Pinpoint the cell where the given text exists, returning its [X, Y] midpoint coordinate. 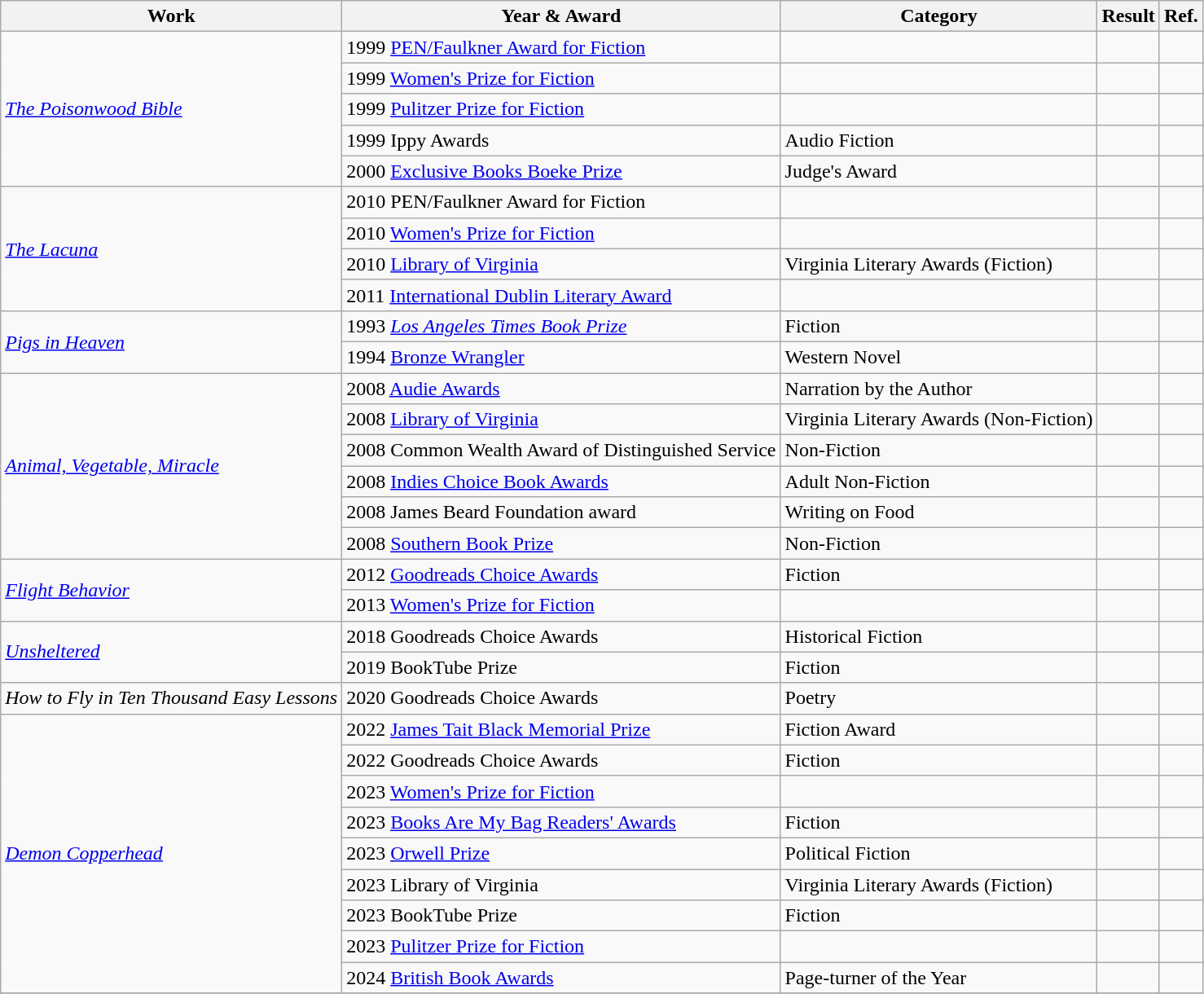
1999 Women's Prize for Fiction [561, 78]
2013 Women's Prize for Fiction [561, 605]
1999 PEN/Faulkner Award for Fiction [561, 47]
2008 Library of Virginia [561, 420]
Ref. [1181, 16]
Year & Award [561, 16]
Writing on Food [938, 512]
2008 James Beard Foundation award [561, 512]
Category [938, 16]
2023 Orwell Prize [561, 853]
Page-turner of the Year [938, 978]
Political Fiction [938, 853]
Audio Fiction [938, 140]
2023 BookTube Prize [561, 916]
1993 Los Angeles Times Book Prize [561, 326]
Unsheltered [171, 652]
Virginia Literary Awards (Non-Fiction) [938, 420]
How to Fly in Ten Thousand Easy Lessons [171, 698]
2023 Library of Virginia [561, 884]
2023 Books Are My Bag Readers' Awards [561, 822]
Demon Copperhead [171, 854]
The Lacuna [171, 248]
2011 International Dublin Literary Award [561, 295]
2019 BookTube Prize [561, 667]
Western Novel [938, 357]
Poetry [938, 698]
2010 Library of Virginia [561, 264]
2008 Audie Awards [561, 389]
2010 PEN/Faulkner Award for Fiction [561, 202]
Work [171, 16]
2008 Southern Book Prize [561, 543]
2000 Exclusive Books Boeke Prize [561, 171]
Fiction Award [938, 729]
2024 British Book Awards [561, 978]
Judge's Award [938, 171]
2010 Women's Prize for Fiction [561, 233]
2023 Pulitzer Prize for Fiction [561, 947]
2012 Goodreads Choice Awards [561, 574]
2020 Goodreads Choice Awards [561, 698]
Flight Behavior [171, 590]
2018 Goodreads Choice Awards [561, 636]
The Poisonwood Bible [171, 109]
2008 Common Wealth Award of Distinguished Service [561, 451]
Adult Non-Fiction [938, 482]
2008 Indies Choice Book Awards [561, 482]
1999 Ippy Awards [561, 140]
2022 James Tait Black Memorial Prize [561, 729]
1994 Bronze Wrangler [561, 357]
Narration by the Author [938, 389]
Pigs in Heaven [171, 341]
Historical Fiction [938, 636]
Result [1128, 16]
2023 Women's Prize for Fiction [561, 791]
1999 Pulitzer Prize for Fiction [561, 109]
Animal, Vegetable, Miracle [171, 466]
2022 Goodreads Choice Awards [561, 760]
